Output the (x, y) coordinate of the center of the cell containing the given text.  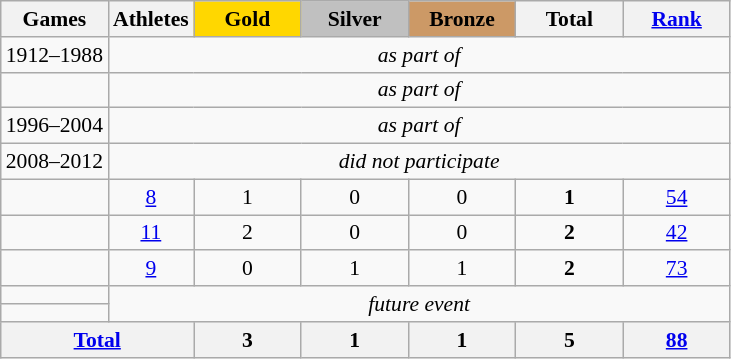
42 (676, 233)
1912–1988 (54, 55)
88 (676, 340)
3 (248, 340)
did not participate (419, 162)
11 (151, 233)
1996–2004 (54, 126)
Silver (354, 19)
Athletes (151, 19)
73 (676, 269)
Games (54, 19)
2008–2012 (54, 162)
54 (676, 197)
Gold (248, 19)
future event (419, 304)
8 (151, 197)
Bronze (462, 19)
Rank (676, 19)
5 (570, 340)
9 (151, 269)
